Extract the [X, Y] coordinate from the center of the cell holding the provided text.  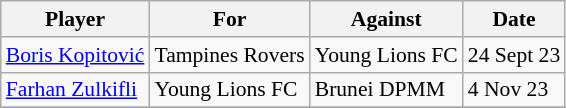
Tampines Rovers [229, 55]
24 Sept 23 [514, 55]
4 Nov 23 [514, 90]
Boris Kopitović [76, 55]
Date [514, 19]
For [229, 19]
Player [76, 19]
Brunei DPMM [386, 90]
Against [386, 19]
Farhan Zulkifli [76, 90]
